Find where the given text appears and provide that cell's center as (X, Y) coordinate. 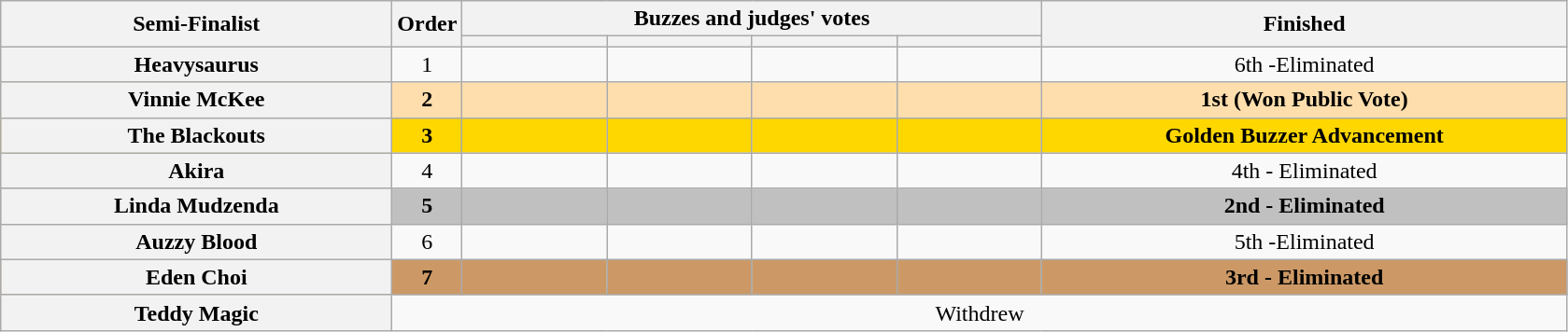
1st (Won Public Vote) (1304, 100)
6 (428, 242)
2nd - Eliminated (1304, 206)
Linda Mudzenda (196, 206)
Heavysaurus (196, 64)
2 (428, 100)
Auzzy Blood (196, 242)
3rd - Eliminated (1304, 277)
5 (428, 206)
Finished (1304, 24)
4th - Eliminated (1304, 171)
3 (428, 135)
The Blackouts (196, 135)
Withdrew (980, 312)
Order (428, 24)
1 (428, 64)
Eden Choi (196, 277)
4 (428, 171)
5th -Eliminated (1304, 242)
6th -Eliminated (1304, 64)
Akira (196, 171)
Semi-Finalist (196, 24)
Teddy Magic (196, 312)
7 (428, 277)
Golden Buzzer Advancement (1304, 135)
Buzzes and judges' votes (752, 19)
Vinnie McKee (196, 100)
